Identify which cell holds the provided text, then report its (X, Y) central coordinate. 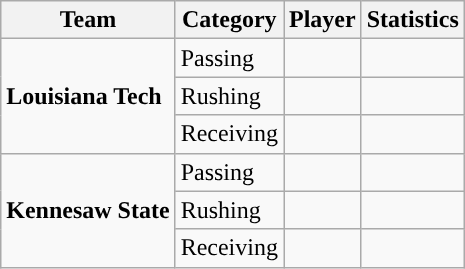
Louisiana Tech (88, 96)
Category (229, 20)
Kennesaw State (88, 210)
Player (323, 20)
Statistics (412, 20)
Team (88, 20)
